Return the [x, y] coordinate for the center point of the cell that contains the specified text.  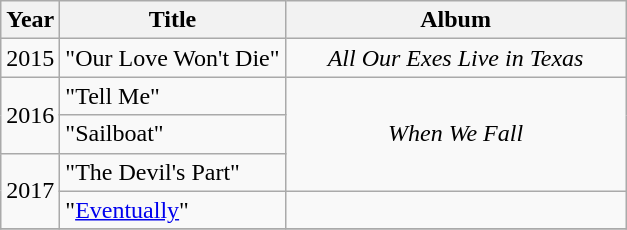
"Our Love Won't Die" [172, 58]
"The Devil's Part" [172, 172]
All Our Exes Live in Texas [456, 58]
2016 [30, 115]
2015 [30, 58]
"Tell Me" [172, 96]
Title [172, 20]
"Sailboat" [172, 134]
"Eventually" [172, 210]
When We Fall [456, 134]
2017 [30, 191]
Album [456, 20]
Year [30, 20]
